Return the [X, Y] coordinate for the center point of the cell that contains the specified text.  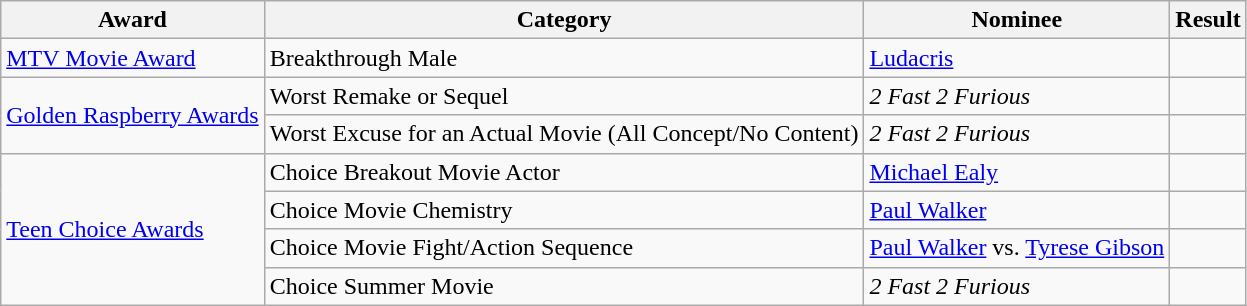
Paul Walker vs. Tyrese Gibson [1017, 248]
Worst Excuse for an Actual Movie (All Concept/No Content) [564, 134]
Michael Ealy [1017, 172]
Category [564, 20]
Choice Movie Chemistry [564, 210]
Paul Walker [1017, 210]
Golden Raspberry Awards [132, 115]
Choice Breakout Movie Actor [564, 172]
Result [1208, 20]
Teen Choice Awards [132, 229]
Choice Summer Movie [564, 286]
Nominee [1017, 20]
Award [132, 20]
MTV Movie Award [132, 58]
Ludacris [1017, 58]
Breakthrough Male [564, 58]
Choice Movie Fight/Action Sequence [564, 248]
Worst Remake or Sequel [564, 96]
